From the cell containing the given text, extract its center point as [X, Y] coordinate. 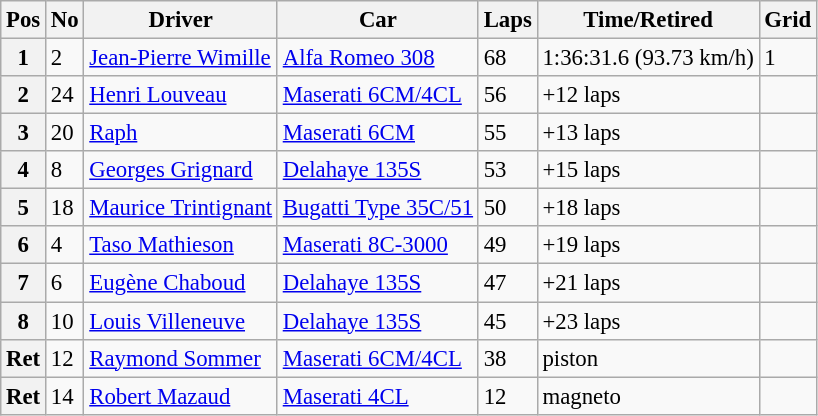
55 [508, 133]
68 [508, 58]
Pos [24, 20]
+15 laps [648, 170]
+18 laps [648, 208]
1:36:31.6 (93.73 km/h) [648, 58]
50 [508, 208]
Robert Mazaud [180, 396]
magneto [648, 396]
Henri Louveau [180, 95]
49 [508, 245]
Maserati 8C-3000 [378, 245]
Car [378, 20]
Driver [180, 20]
5 [24, 208]
+23 laps [648, 321]
Laps [508, 20]
Maurice Trintignant [180, 208]
Raph [180, 133]
18 [65, 208]
Alfa Romeo 308 [378, 58]
56 [508, 95]
Eugène Chaboud [180, 283]
14 [65, 396]
10 [65, 321]
Taso Mathieson [180, 245]
38 [508, 358]
No [65, 20]
+13 laps [648, 133]
Georges Grignard [180, 170]
Raymond Sommer [180, 358]
53 [508, 170]
7 [24, 283]
Bugatti Type 35C/51 [378, 208]
+21 laps [648, 283]
20 [65, 133]
Time/Retired [648, 20]
Maserati 6CM [378, 133]
Jean-Pierre Wimille [180, 58]
3 [24, 133]
47 [508, 283]
45 [508, 321]
+19 laps [648, 245]
Grid [788, 20]
Louis Villeneuve [180, 321]
+12 laps [648, 95]
24 [65, 95]
Maserati 4CL [378, 396]
piston [648, 358]
